Determine the [X, Y] coordinate at the center of the cell enclosing the given text.  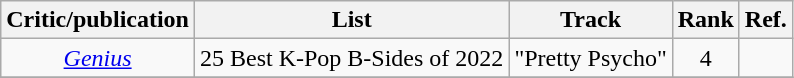
"Pretty Psycho" [590, 58]
Track [590, 20]
List [351, 20]
Rank [706, 20]
Genius [98, 58]
Critic/publication [98, 20]
Ref. [766, 20]
25 Best K-Pop B-Sides of 2022 [351, 58]
4 [706, 58]
